From the cell containing the given text, extract its center point as (x, y) coordinate. 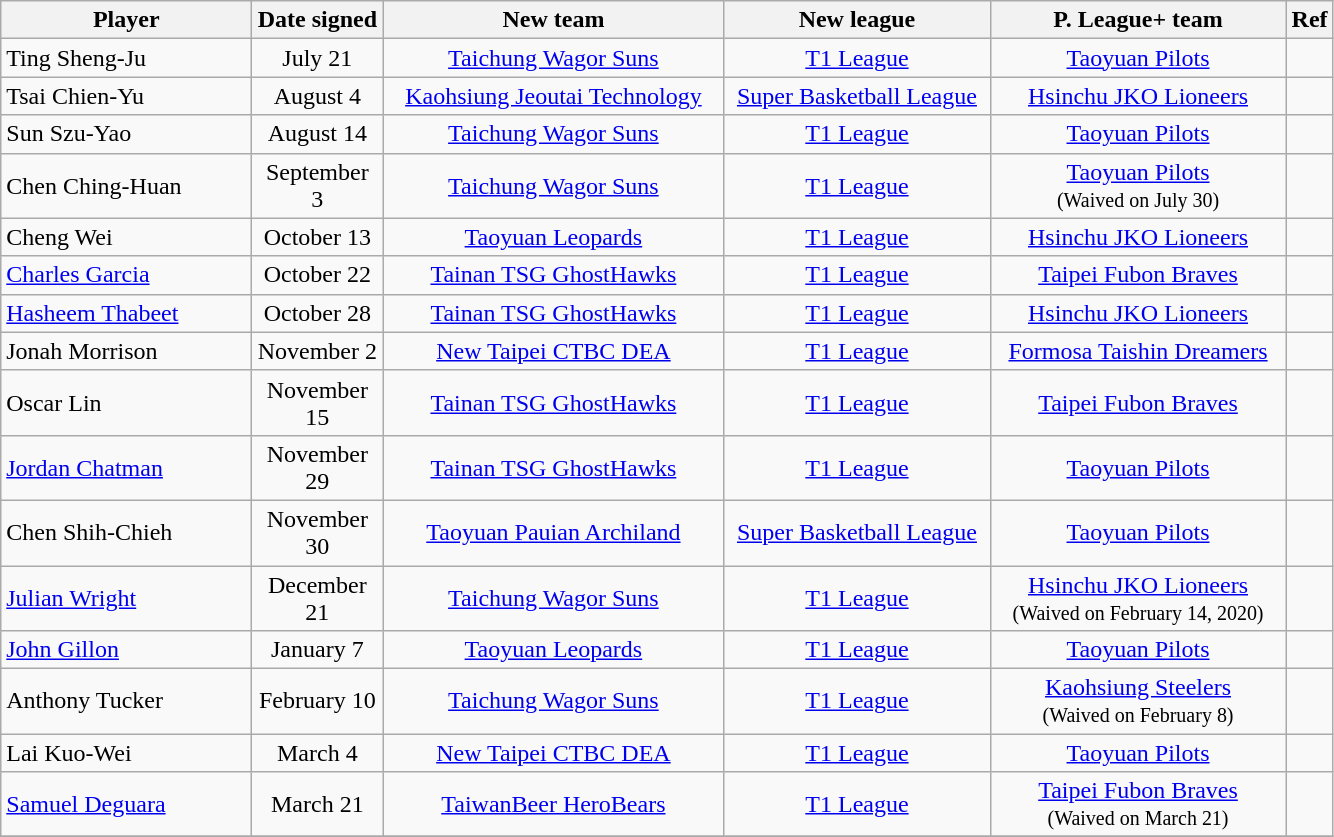
Lai Kuo-Wei (126, 753)
Sun Szu-Yao (126, 134)
Player (126, 20)
Formosa Taishin Dreamers (1138, 351)
Kaohsiung Steelers(Waived on February 8) (1138, 702)
Tsai Chien-Yu (126, 96)
TaiwanBeer HeroBears (554, 804)
January 7 (318, 650)
March 21 (318, 804)
October 13 (318, 237)
February 10 (318, 702)
July 21 (318, 58)
November 29 (318, 468)
October 28 (318, 313)
Anthony Tucker (126, 702)
New league (857, 20)
March 4 (318, 753)
Ting Sheng-Ju (126, 58)
Julian Wright (126, 598)
John Gillon (126, 650)
Date signed (318, 20)
December 21 (318, 598)
Taoyuan Pauian Archiland (554, 532)
November 2 (318, 351)
Chen Shih-Chieh (126, 532)
August 14 (318, 134)
Chen Ching-Huan (126, 186)
Taoyuan Pilots(Waived on July 30) (1138, 186)
August 4 (318, 96)
New team (554, 20)
November 30 (318, 532)
Kaohsiung Jeoutai Technology (554, 96)
Samuel Deguara (126, 804)
November 15 (318, 402)
Taipei Fubon Braves(Waived on March 21) (1138, 804)
Oscar Lin (126, 402)
Hsinchu JKO Lioneers(Waived on February 14, 2020) (1138, 598)
October 22 (318, 275)
P. League+ team (1138, 20)
Jordan Chatman (126, 468)
Jonah Morrison (126, 351)
Hasheem Thabeet (126, 313)
Charles Garcia (126, 275)
Ref (1310, 20)
September 3 (318, 186)
Cheng Wei (126, 237)
